Find where the given text appears and provide that cell's center as (x, y) coordinate. 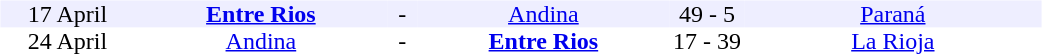
49 - 5 (707, 14)
17 - 39 (707, 42)
La Rioja (892, 42)
17 April (67, 14)
24 April (67, 42)
Paraná (892, 14)
